Determine the [x, y] coordinate at the center of the cell enclosing the given text.  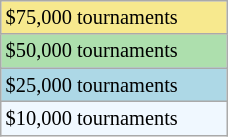
$25,000 tournaments [114, 85]
$75,000 tournaments [114, 17]
$10,000 tournaments [114, 118]
$50,000 tournaments [114, 51]
